Return [X, Y] of the center of cell containing provided text 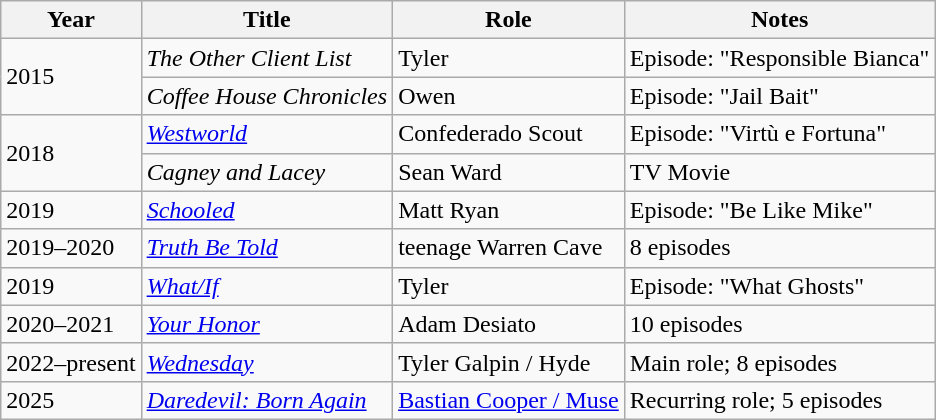
Episode: "Jail Bait" [780, 96]
Daredevil: Born Again [266, 400]
Sean Ward [509, 172]
Matt Ryan [509, 210]
Episode: "What Ghosts" [780, 286]
Recurring role; 5 episodes [780, 400]
Your Honor [266, 324]
2020–2021 [71, 324]
Truth Be Told [266, 248]
teenage Warren Cave [509, 248]
Role [509, 20]
Cagney and Lacey [266, 172]
Adam Desiato [509, 324]
8 episodes [780, 248]
2022–present [71, 362]
Owen [509, 96]
Notes [780, 20]
2018 [71, 153]
2015 [71, 77]
Title [266, 20]
Bastian Cooper / Muse [509, 400]
Episode: "Responsible Bianca" [780, 58]
2025 [71, 400]
Year [71, 20]
Confederado Scout [509, 134]
2019–2020 [71, 248]
Episode: "Virtù e Fortuna" [780, 134]
10 episodes [780, 324]
What/If [266, 286]
Episode: "Be Like Mike" [780, 210]
TV Movie [780, 172]
The Other Client List [266, 58]
Wednesday [266, 362]
Main role; 8 episodes [780, 362]
Coffee House Chronicles [266, 96]
Tyler Galpin / Hyde [509, 362]
Schooled [266, 210]
Westworld [266, 134]
